Capture the cell that displays the provided text and extract its [X, Y] central coordinate. 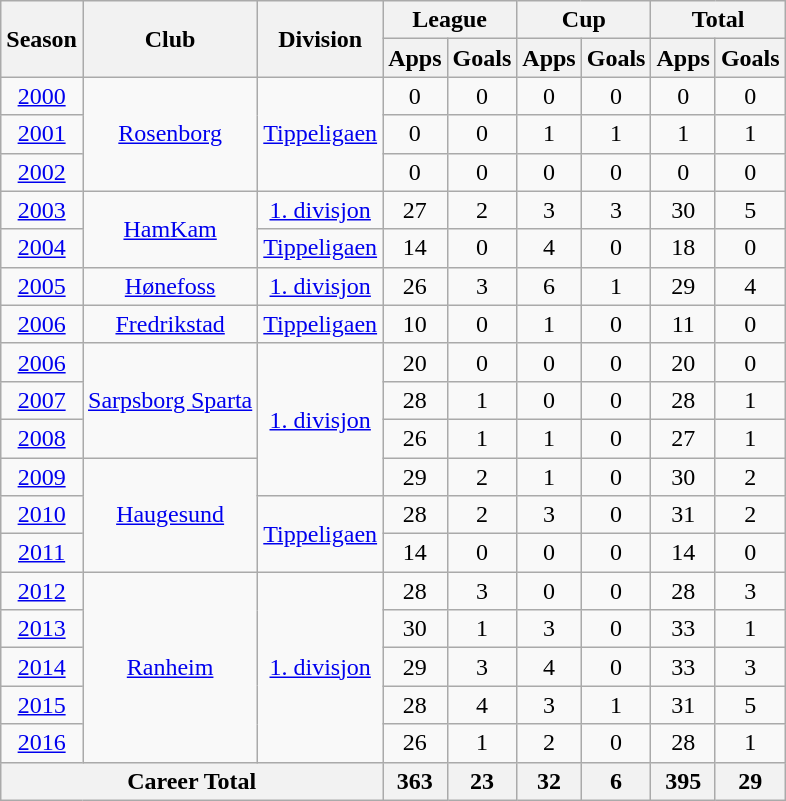
2007 [42, 400]
2013 [42, 629]
2001 [42, 134]
Career Total [192, 781]
2015 [42, 705]
2010 [42, 515]
2016 [42, 743]
Club [170, 39]
Season [42, 39]
League [450, 20]
Sarpsborg Sparta [170, 400]
Ranheim [170, 667]
2014 [42, 667]
Division [320, 39]
Hønefoss [170, 286]
395 [683, 781]
Cup [584, 20]
HamKam [170, 229]
2011 [42, 553]
363 [415, 781]
32 [549, 781]
11 [683, 324]
2005 [42, 286]
2003 [42, 210]
23 [482, 781]
2009 [42, 477]
2008 [42, 438]
18 [683, 248]
10 [415, 324]
Rosenborg [170, 134]
2000 [42, 96]
Fredrikstad [170, 324]
2002 [42, 172]
Total [718, 20]
Haugesund [170, 515]
2004 [42, 248]
2012 [42, 591]
